Pinpoint the cell where the given text exists, returning its [X, Y] midpoint coordinate. 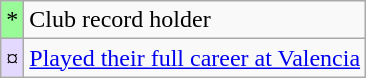
¤ [12, 58]
Club record holder [195, 20]
* [12, 20]
Played their full career at Valencia [195, 58]
